Scan for the cell matching the given text and deliver its [x, y] coordinate at center. 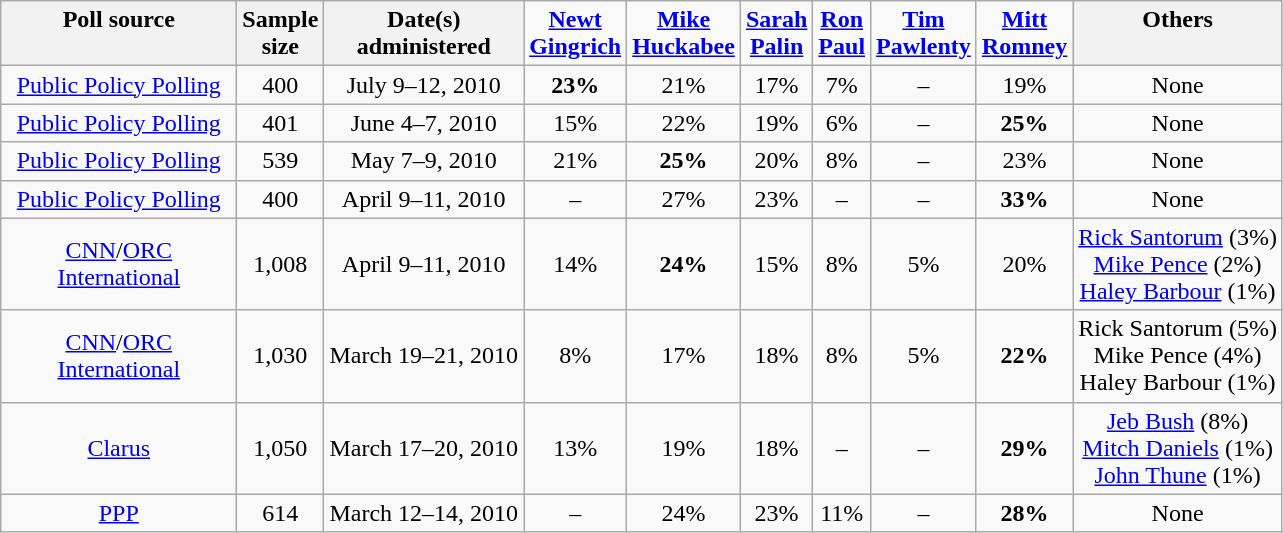
Others [1178, 34]
Rick Santorum (3%)Mike Pence (2%)Haley Barbour (1%) [1178, 264]
1,008 [280, 264]
Newt Gingrich [576, 34]
539 [280, 161]
14% [576, 264]
Clarus [119, 448]
Mike Huckabee [684, 34]
13% [576, 448]
Sarah Palin [776, 34]
Rick Santorum (5%) Mike Pence (4%) Haley Barbour (1%) [1178, 356]
11% [842, 513]
6% [842, 123]
1,030 [280, 356]
Date(s) administered [424, 34]
June 4–7, 2010 [424, 123]
March 17–20, 2010 [424, 448]
29% [1024, 448]
33% [1024, 199]
Ron Paul [842, 34]
PPP [119, 513]
7% [842, 85]
27% [684, 199]
1,050 [280, 448]
Jeb Bush (8%) Mitch Daniels (1%)John Thune (1%) [1178, 448]
Poll source [119, 34]
March 19–21, 2010 [424, 356]
401 [280, 123]
May 7–9, 2010 [424, 161]
Mitt Romney [1024, 34]
July 9–12, 2010 [424, 85]
28% [1024, 513]
Samplesize [280, 34]
Tim Pawlenty [924, 34]
614 [280, 513]
March 12–14, 2010 [424, 513]
